Detect which cell encompasses the target text, then output its [x, y] center coordinate. 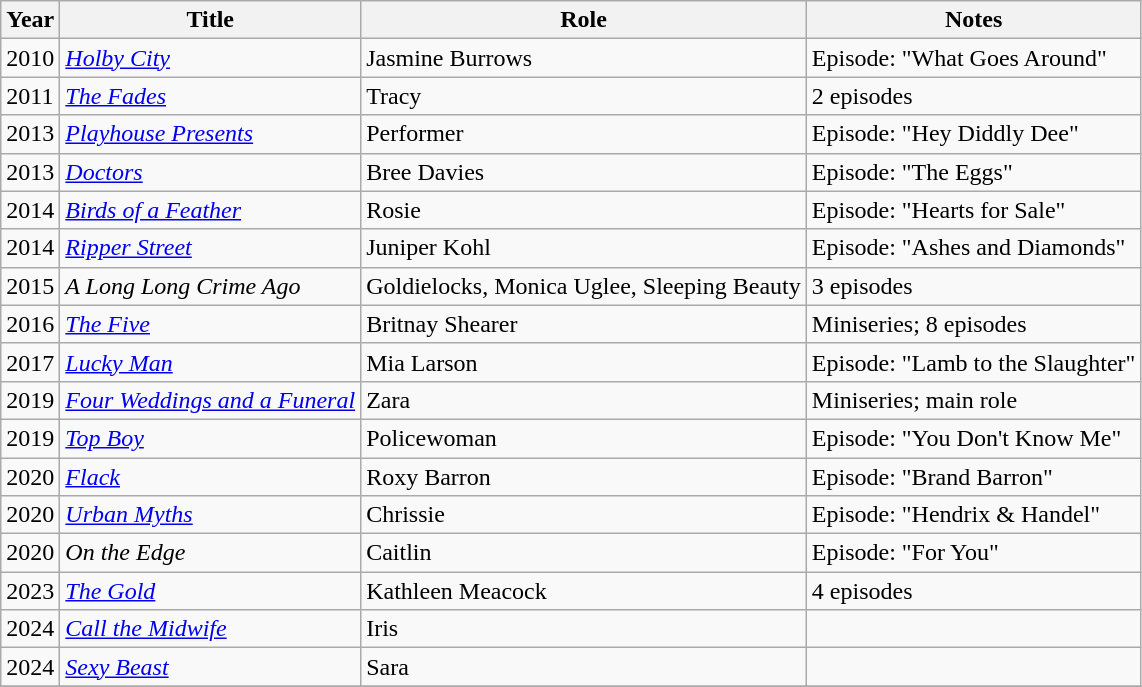
2011 [30, 96]
4 episodes [974, 591]
Episode: "You Don't Know Me" [974, 438]
Bree Davies [584, 172]
A Long Long Crime Ago [210, 286]
Call the Midwife [210, 629]
Sexy Beast [210, 667]
Four Weddings and a Funeral [210, 400]
Episode: "Hendrix & Handel" [974, 515]
Juniper Kohl [584, 248]
Playhouse Presents [210, 134]
Birds of a Feather [210, 210]
Mia Larson [584, 362]
Title [210, 20]
Episode: "For You" [974, 553]
Episode: "Brand Barron" [974, 477]
The Fades [210, 96]
Iris [584, 629]
2016 [30, 324]
Top Boy [210, 438]
Episode: "Lamb to the Slaughter" [974, 362]
2010 [30, 58]
Policewoman [584, 438]
2015 [30, 286]
Caitlin [584, 553]
Kathleen Meacock [584, 591]
Roxy Barron [584, 477]
On the Edge [210, 553]
Holby City [210, 58]
Doctors [210, 172]
Ripper Street [210, 248]
Episode: "Ashes and Diamonds" [974, 248]
Urban Myths [210, 515]
Miniseries; 8 episodes [974, 324]
Rosie [584, 210]
Performer [584, 134]
Notes [974, 20]
Lucky Man [210, 362]
Episode: "Hey Diddly Dee" [974, 134]
2017 [30, 362]
Sara [584, 667]
2 episodes [974, 96]
Role [584, 20]
The Five [210, 324]
Year [30, 20]
Episode: "The Eggs" [974, 172]
2023 [30, 591]
The Gold [210, 591]
Chrissie [584, 515]
Goldielocks, Monica Uglee, Sleeping Beauty [584, 286]
Episode: "What Goes Around" [974, 58]
Miniseries; main role [974, 400]
Zara [584, 400]
Britnay Shearer [584, 324]
3 episodes [974, 286]
Tracy [584, 96]
Jasmine Burrows [584, 58]
Episode: "Hearts for Sale" [974, 210]
Flack [210, 477]
